Pinpoint the cell where the given text exists, returning its [x, y] midpoint coordinate. 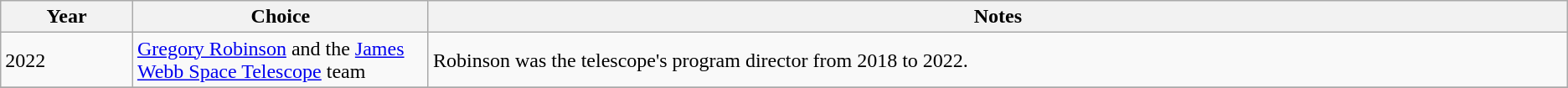
Gregory Robinson and the James Webb Space Telescope team [280, 60]
Notes [998, 17]
Choice [280, 17]
Robinson was the telescope's program director from 2018 to 2022. [998, 60]
Year [67, 17]
2022 [67, 60]
